Pinpoint the cell where the given text exists, returning its [x, y] midpoint coordinate. 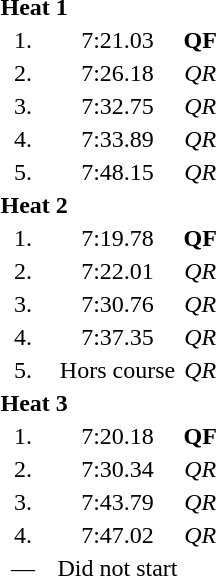
7:48.15 [118, 172]
7:20.18 [118, 436]
7:26.18 [118, 73]
7:47.02 [118, 535]
7:21.03 [118, 40]
7:19.78 [118, 238]
7:32.75 [118, 106]
7:30.76 [118, 304]
7:33.89 [118, 139]
Hors course [118, 370]
7:30.34 [118, 469]
7:22.01 [118, 271]
7:43.79 [118, 502]
7:37.35 [118, 337]
